Scan for the cell matching the given text and deliver its [x, y] coordinate at center. 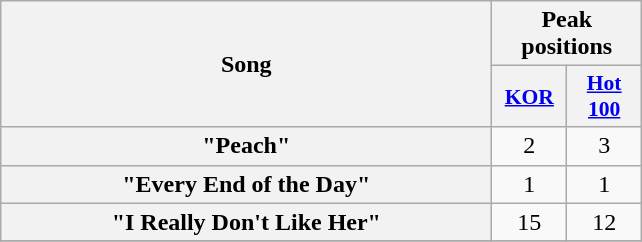
Peak positions [567, 34]
15 [530, 222]
"I Really Don't Like Her" [246, 222]
"Every End of the Day" [246, 184]
2 [530, 146]
"Peach" [246, 146]
Song [246, 64]
Hot 100 [604, 96]
3 [604, 146]
12 [604, 222]
KOR [530, 96]
